Provide the [x, y] coordinate of the cell's center where the given text is located.  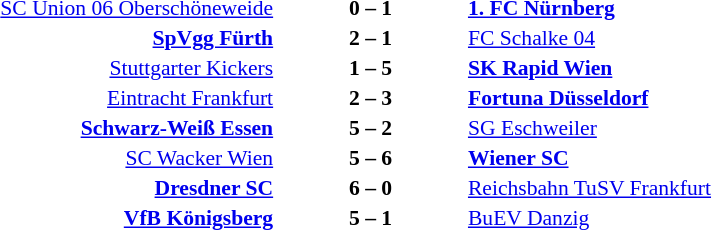
2 – 3 [370, 98]
1 – 5 [370, 68]
5 – 6 [370, 158]
5 – 2 [370, 128]
6 – 0 [370, 188]
2 – 1 [370, 38]
